Scan for the cell matching the given text and deliver its (X, Y) coordinate at center. 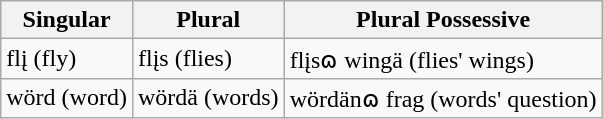
Singular (67, 20)
wörd (word) (67, 98)
Plural Possessive (443, 20)
wördä (words) (208, 98)
Plural (208, 20)
wördänɷ frag (words' question) (443, 98)
flįsɷ wingä (flies' wings) (443, 59)
flį (fly) (67, 59)
flįs (flies) (208, 59)
